For the text-containing cell, return its midpoint in [X, Y] coordinate format. 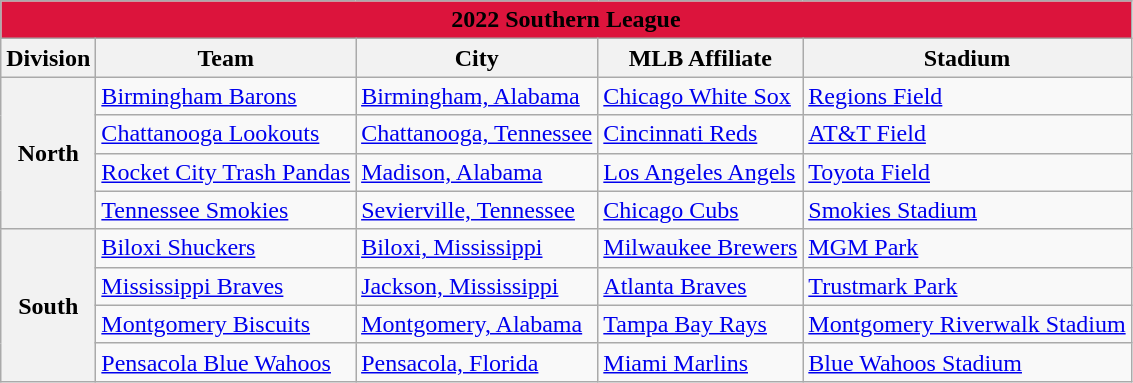
Montgomery Biscuits [226, 324]
MGM Park [967, 248]
Mississippi Braves [226, 286]
AT&T Field [967, 134]
Toyota Field [967, 172]
Milwaukee Brewers [700, 248]
Birmingham, Alabama [477, 96]
Stadium [967, 58]
Chicago White Sox [700, 96]
North [48, 153]
Los Angeles Angels [700, 172]
Team [226, 58]
Miami Marlins [700, 362]
Atlanta Braves [700, 286]
City [477, 58]
Biloxi, Mississippi [477, 248]
Tampa Bay Rays [700, 324]
Pensacola, Florida [477, 362]
Division [48, 58]
Sevierville, Tennessee [477, 210]
Montgomery, Alabama [477, 324]
Smokies Stadium [967, 210]
Trustmark Park [967, 286]
Tennessee Smokies [226, 210]
Madison, Alabama [477, 172]
Blue Wahoos Stadium [967, 362]
Chattanooga Lookouts [226, 134]
Biloxi Shuckers [226, 248]
Montgomery Riverwalk Stadium [967, 324]
Jackson, Mississippi [477, 286]
Pensacola Blue Wahoos [226, 362]
Rocket City Trash Pandas [226, 172]
Regions Field [967, 96]
Chicago Cubs [700, 210]
2022 Southern League [566, 20]
South [48, 305]
Chattanooga, Tennessee [477, 134]
MLB Affiliate [700, 58]
Birmingham Barons [226, 96]
Cincinnati Reds [700, 134]
